Provide the (x, y) coordinate of the cell's center where the given text is located.  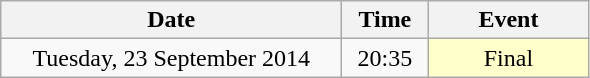
Event (508, 20)
20:35 (385, 58)
Time (385, 20)
Tuesday, 23 September 2014 (172, 58)
Date (172, 20)
Final (508, 58)
